For the text-containing cell, return its midpoint in (x, y) coordinate format. 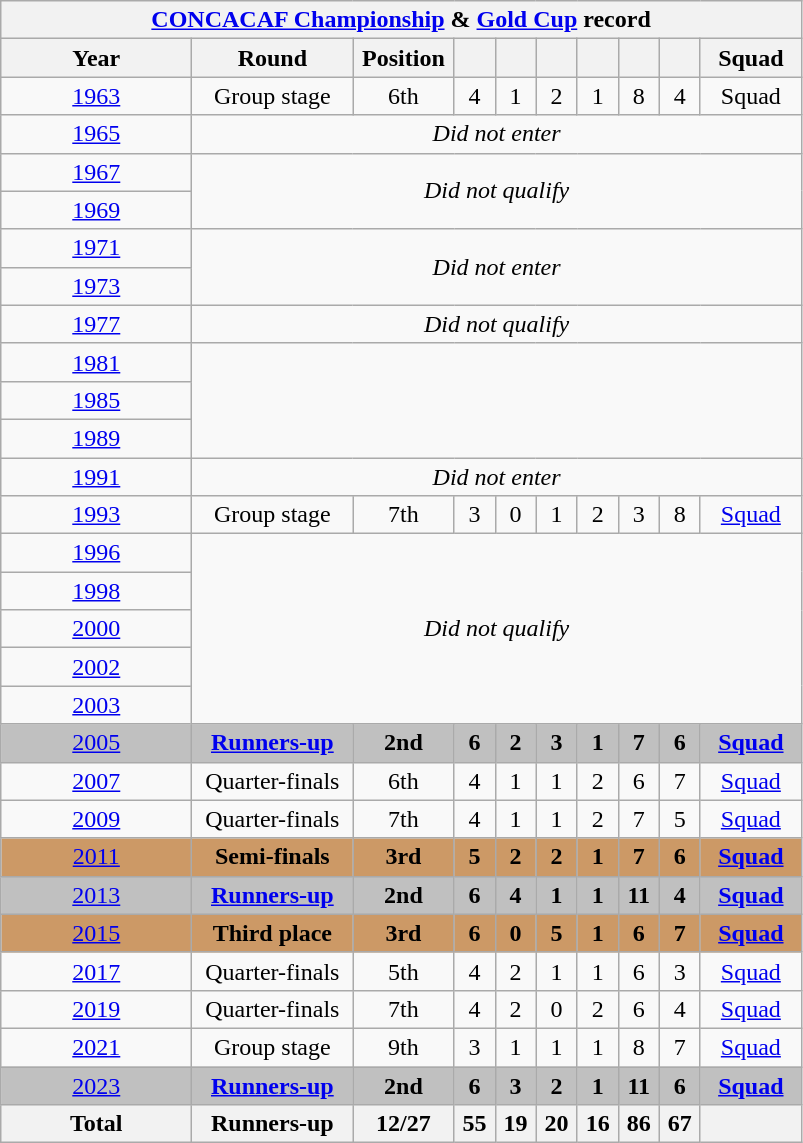
1981 (96, 362)
55 (474, 1124)
1993 (96, 515)
1963 (96, 96)
1991 (96, 477)
5th (404, 971)
Semi-finals (272, 857)
1971 (96, 248)
1977 (96, 324)
16 (598, 1124)
1998 (96, 591)
1989 (96, 438)
2003 (96, 705)
2015 (96, 933)
1996 (96, 553)
2007 (96, 781)
12/27 (404, 1124)
2013 (96, 895)
Total (96, 1124)
86 (638, 1124)
2019 (96, 1009)
Third place (272, 933)
2009 (96, 819)
1985 (96, 400)
2000 (96, 629)
20 (556, 1124)
2005 (96, 743)
2002 (96, 667)
Year (96, 58)
2011 (96, 857)
2017 (96, 971)
Round (272, 58)
1969 (96, 210)
1965 (96, 134)
CONCACAF Championship & Gold Cup record (402, 20)
67 (680, 1124)
1967 (96, 172)
Position (404, 58)
19 (516, 1124)
9th (404, 1047)
1973 (96, 286)
2023 (96, 1085)
2021 (96, 1047)
